Extract the [X, Y] coordinate from the center of the cell holding the provided text.  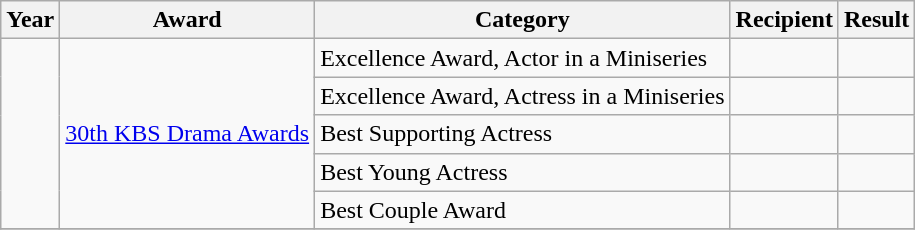
Category [522, 20]
Result [876, 20]
Best Supporting Actress [522, 134]
Excellence Award, Actor in a Miniseries [522, 58]
Recipient [784, 20]
30th KBS Drama Awards [188, 134]
Year [30, 20]
Excellence Award, Actress in a Miniseries [522, 96]
Award [188, 20]
Best Couple Award [522, 210]
Best Young Actress [522, 172]
